Find where the given text appears and provide that cell's center as [X, Y] coordinate. 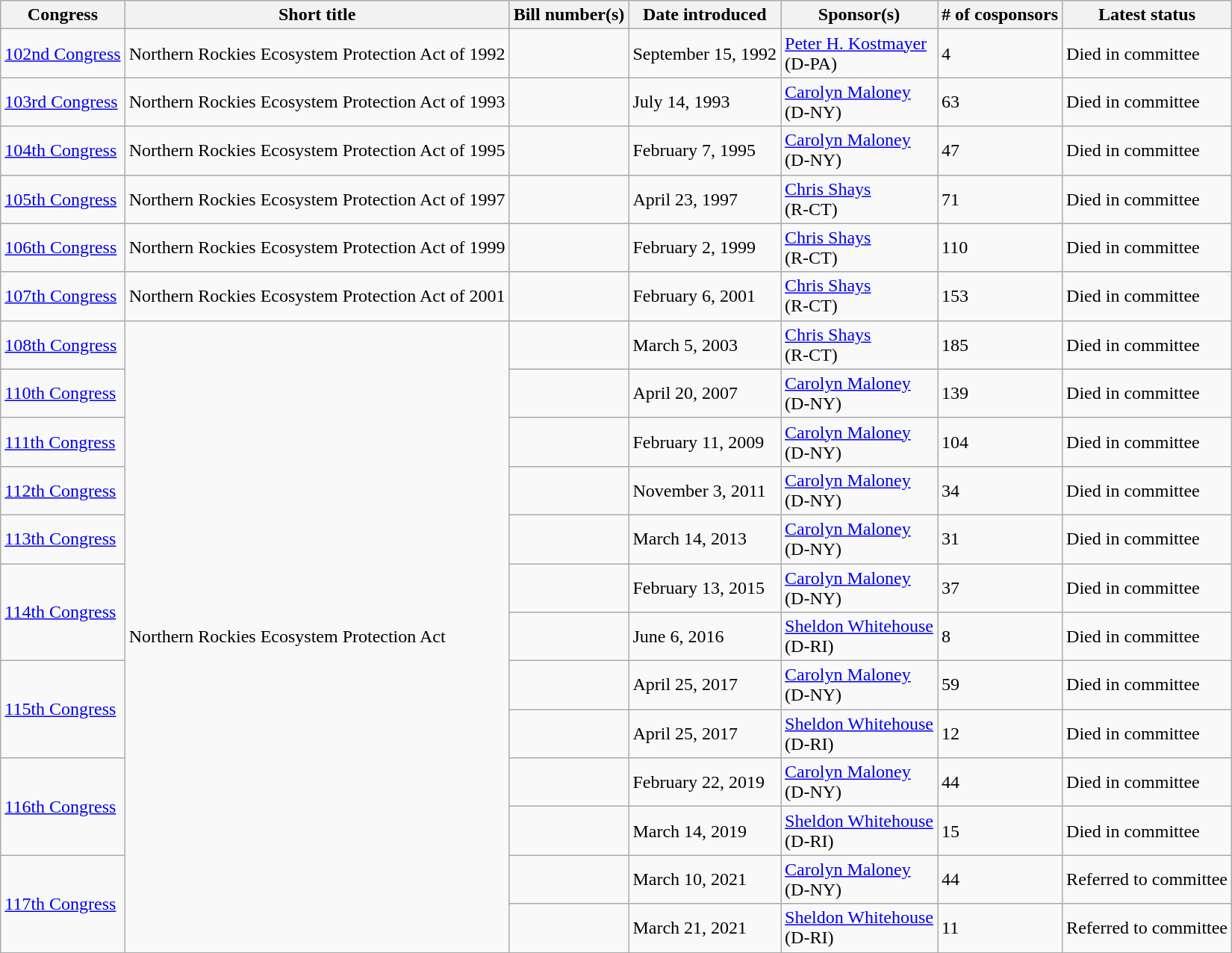
February 2, 1999 [705, 248]
February 11, 2009 [705, 442]
Northern Rockies Ecosystem Protection Act of 2001 [317, 296]
63 [1001, 102]
March 10, 2021 [705, 880]
Northern Rockies Ecosystem Protection Act of 1995 [317, 151]
July 14, 1993 [705, 102]
Northern Rockies Ecosystem Protection Act of 1997 [317, 199]
12 [1001, 733]
15 [1001, 831]
113th Congress [63, 539]
117th Congress [63, 904]
February 22, 2019 [705, 783]
103rd Congress [63, 102]
185 [1001, 345]
110th Congress [63, 393]
March 21, 2021 [705, 928]
115th Congress [63, 710]
Northern Rockies Ecosystem Protection Act of 1993 [317, 102]
104 [1001, 442]
102nd Congress [63, 54]
106th Congress [63, 248]
# of cosponsors [1001, 15]
104th Congress [63, 151]
March 14, 2013 [705, 539]
4 [1001, 54]
February 6, 2001 [705, 296]
11 [1001, 928]
110 [1001, 248]
153 [1001, 296]
Latest status [1147, 15]
139 [1001, 393]
February 13, 2015 [705, 587]
Bill number(s) [569, 15]
November 3, 2011 [705, 490]
Date introduced [705, 15]
February 7, 1995 [705, 151]
37 [1001, 587]
March 5, 2003 [705, 345]
September 15, 1992 [705, 54]
Congress [63, 15]
Northern Rockies Ecosystem Protection Act of 1992 [317, 54]
Northern Rockies Ecosystem Protection Act of 1999 [317, 248]
47 [1001, 151]
March 14, 2019 [705, 831]
112th Congress [63, 490]
34 [1001, 490]
31 [1001, 539]
Short title [317, 15]
59 [1001, 686]
Peter H. Kostmayer(D-PA) [859, 54]
8 [1001, 636]
Northern Rockies Ecosystem Protection Act [317, 636]
Sponsor(s) [859, 15]
April 23, 1997 [705, 199]
116th Congress [63, 807]
108th Congress [63, 345]
114th Congress [63, 612]
105th Congress [63, 199]
June 6, 2016 [705, 636]
111th Congress [63, 442]
April 20, 2007 [705, 393]
107th Congress [63, 296]
71 [1001, 199]
